Detect which cell encompasses the target text, then output its (X, Y) center coordinate. 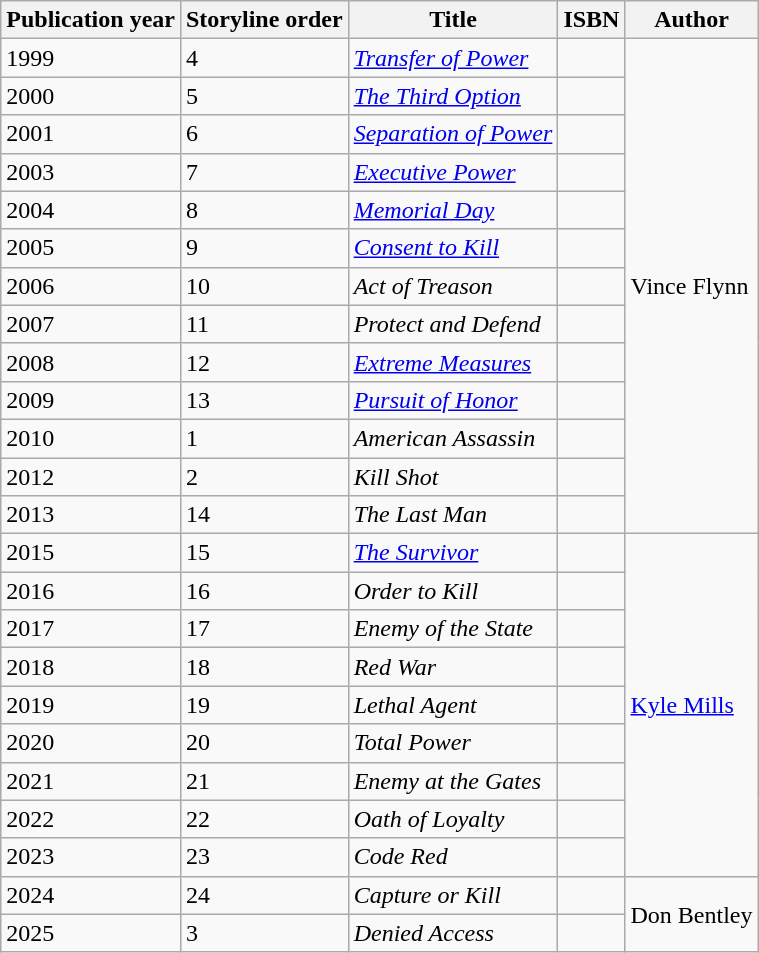
Kill Shot (453, 477)
2015 (91, 553)
Consent to Kill (453, 248)
2021 (91, 781)
2001 (91, 134)
Author (692, 20)
7 (264, 172)
22 (264, 819)
19 (264, 705)
Order to Kill (453, 591)
Don Bentley (692, 914)
24 (264, 895)
Red War (453, 667)
2004 (91, 210)
10 (264, 286)
Memorial Day (453, 210)
Code Red (453, 857)
2017 (91, 629)
11 (264, 324)
2022 (91, 819)
Enemy of the State (453, 629)
2012 (91, 477)
2020 (91, 743)
18 (264, 667)
Publication year (91, 20)
The Survivor (453, 553)
9 (264, 248)
2013 (91, 515)
12 (264, 362)
Enemy at the Gates (453, 781)
Pursuit of Honor (453, 400)
Denied Access (453, 933)
17 (264, 629)
23 (264, 857)
6 (264, 134)
Capture or Kill (453, 895)
2009 (91, 400)
15 (264, 553)
2008 (91, 362)
Storyline order (264, 20)
2024 (91, 895)
2005 (91, 248)
Vince Flynn (692, 286)
3 (264, 933)
2 (264, 477)
Executive Power (453, 172)
14 (264, 515)
1 (264, 438)
16 (264, 591)
Extreme Measures (453, 362)
ISBN (592, 20)
American Assassin (453, 438)
2007 (91, 324)
2000 (91, 96)
20 (264, 743)
2003 (91, 172)
2019 (91, 705)
13 (264, 400)
Act of Treason (453, 286)
2025 (91, 933)
Kyle Mills (692, 706)
2023 (91, 857)
4 (264, 58)
Separation of Power (453, 134)
Oath of Loyalty (453, 819)
2010 (91, 438)
21 (264, 781)
5 (264, 96)
2006 (91, 286)
The Last Man (453, 515)
1999 (91, 58)
Title (453, 20)
Protect and Defend (453, 324)
Transfer of Power (453, 58)
The Third Option (453, 96)
Total Power (453, 743)
2018 (91, 667)
8 (264, 210)
Lethal Agent (453, 705)
2016 (91, 591)
